Find where the given text appears and provide that cell's center as [X, Y] coordinate. 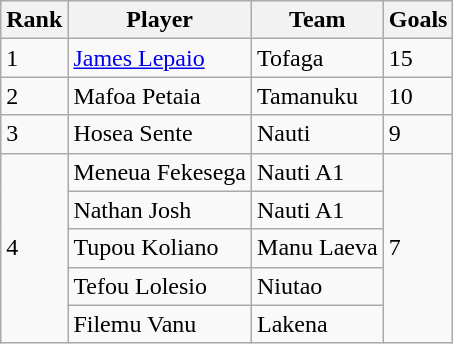
Nathan Josh [160, 210]
Nauti [318, 134]
7 [418, 248]
15 [418, 58]
10 [418, 96]
Lakena [318, 324]
Tofaga [318, 58]
Team [318, 20]
Tupou Koliano [160, 248]
Filemu Vanu [160, 324]
Player [160, 20]
Manu Laeva [318, 248]
James Lepaio [160, 58]
Mafoa Petaia [160, 96]
Rank [34, 20]
Tamanuku [318, 96]
9 [418, 134]
Hosea Sente [160, 134]
Niutao [318, 286]
Goals [418, 20]
2 [34, 96]
4 [34, 248]
Tefou Lolesio [160, 286]
3 [34, 134]
1 [34, 58]
Meneua Fekesega [160, 172]
